Locate the cell with the specified text and output its (X, Y) center coordinate. 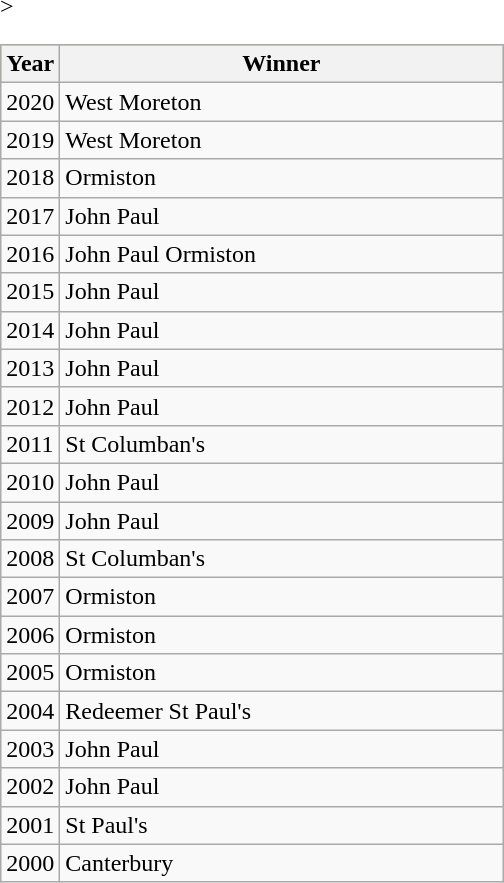
2008 (30, 559)
2015 (30, 292)
2016 (30, 254)
2005 (30, 673)
2000 (30, 863)
2009 (30, 521)
Winner (282, 64)
John Paul Ormiston (282, 254)
2003 (30, 749)
2020 (30, 102)
2006 (30, 635)
2004 (30, 711)
2013 (30, 368)
2011 (30, 444)
Canterbury (282, 863)
2012 (30, 406)
2010 (30, 482)
2017 (30, 216)
2018 (30, 178)
2001 (30, 825)
St Paul's (282, 825)
2007 (30, 597)
2019 (30, 140)
2002 (30, 787)
Year (30, 64)
2014 (30, 330)
Redeemer St Paul's (282, 711)
